From the cell containing the given text, extract its center point as [X, Y] coordinate. 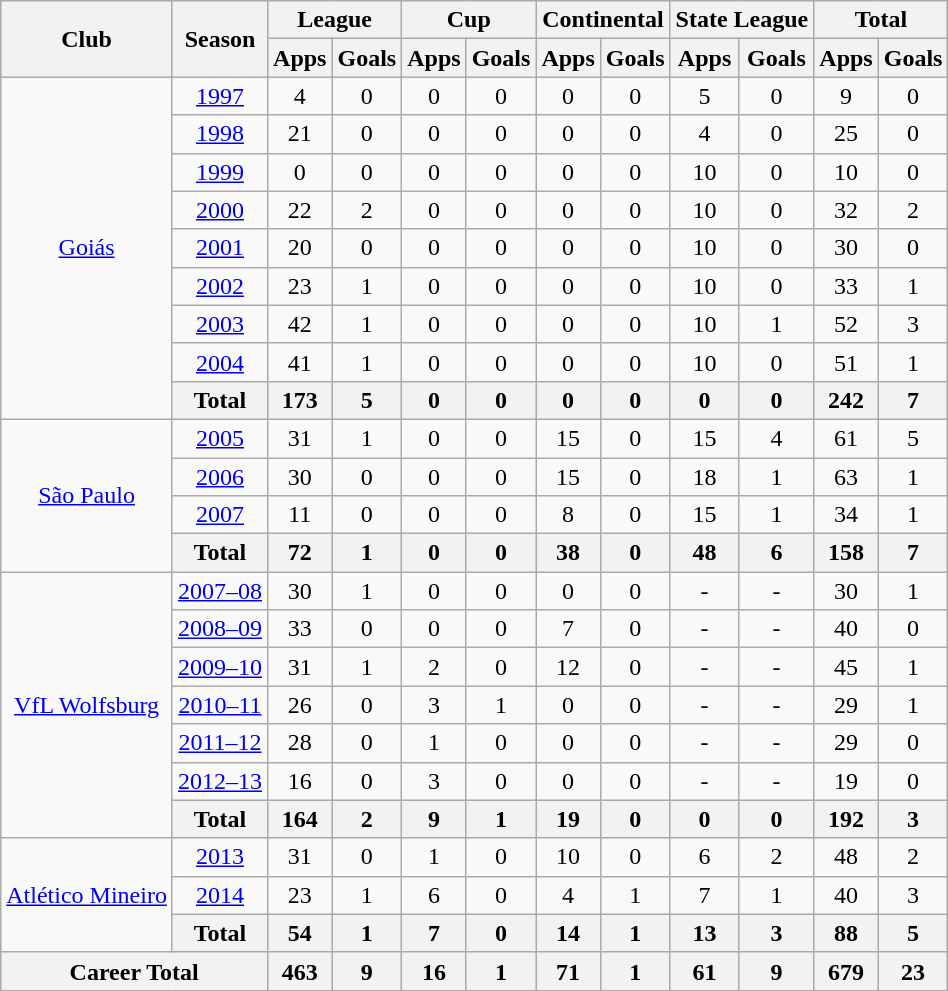
21 [300, 134]
25 [846, 134]
52 [846, 324]
28 [300, 743]
63 [846, 477]
242 [846, 400]
2013 [220, 857]
Season [220, 39]
Goiás [87, 248]
Club [87, 39]
13 [704, 933]
8 [568, 515]
54 [300, 933]
2001 [220, 248]
Cup [469, 20]
2006 [220, 477]
45 [846, 667]
2009–10 [220, 667]
1998 [220, 134]
41 [300, 362]
42 [300, 324]
2007–08 [220, 591]
463 [300, 971]
14 [568, 933]
88 [846, 933]
1997 [220, 96]
State League [742, 20]
Atlético Mineiro [87, 895]
2012–13 [220, 781]
32 [846, 210]
72 [300, 553]
2008–09 [220, 629]
38 [568, 553]
11 [300, 515]
173 [300, 400]
71 [568, 971]
20 [300, 248]
164 [300, 819]
1999 [220, 172]
679 [846, 971]
2003 [220, 324]
2010–11 [220, 705]
18 [704, 477]
12 [568, 667]
League [335, 20]
192 [846, 819]
2002 [220, 286]
Continental [603, 20]
2014 [220, 895]
158 [846, 553]
2004 [220, 362]
2000 [220, 210]
34 [846, 515]
VfL Wolfsburg [87, 705]
22 [300, 210]
2011–12 [220, 743]
2005 [220, 438]
Career Total [134, 971]
2007 [220, 515]
51 [846, 362]
26 [300, 705]
São Paulo [87, 495]
